Determine the (x, y) coordinate at the center of the cell enclosing the given text.  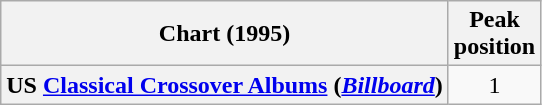
1 (494, 85)
Chart (1995) (225, 34)
Peakposition (494, 34)
US Classical Crossover Albums (Billboard) (225, 85)
